Detect which cell encompasses the target text, then output its (x, y) center coordinate. 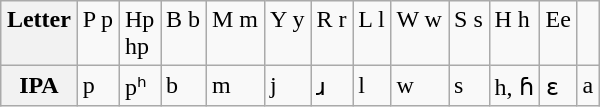
Letter (39, 34)
IPA (39, 86)
M m (235, 34)
Hphp (140, 34)
Ee (558, 34)
pʰ (140, 86)
Y y (288, 34)
b (184, 86)
s (469, 86)
H h (514, 34)
m (235, 86)
P p (98, 34)
B b (184, 34)
L l (372, 34)
S s (469, 34)
R r (332, 34)
j (288, 86)
ɹ (332, 86)
h, ɦ (514, 86)
a (588, 86)
p (98, 86)
w (420, 86)
W w (420, 34)
ɛ (558, 86)
l (372, 86)
